For the text-containing cell, return its midpoint in [x, y] coordinate format. 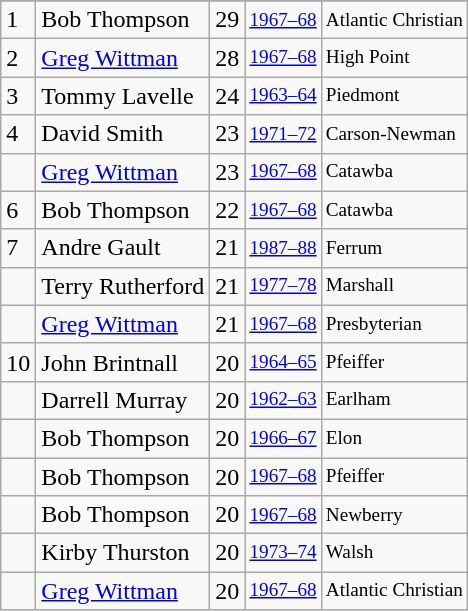
1977–78 [283, 286]
John Brintnall [123, 362]
Tommy Lavelle [123, 96]
Terry Rutherford [123, 286]
6 [18, 210]
22 [228, 210]
Darrell Murray [123, 400]
Kirby Thurston [123, 553]
Ferrum [394, 248]
4 [18, 134]
1964–65 [283, 362]
3 [18, 96]
1 [18, 20]
Piedmont [394, 96]
Marshall [394, 286]
1962–63 [283, 400]
1963–64 [283, 96]
1966–67 [283, 438]
Earlham [394, 400]
2 [18, 58]
Elon [394, 438]
Newberry [394, 515]
Andre Gault [123, 248]
7 [18, 248]
28 [228, 58]
Walsh [394, 553]
29 [228, 20]
1973–74 [283, 553]
1987–88 [283, 248]
High Point [394, 58]
Carson-Newman [394, 134]
David Smith [123, 134]
Presbyterian [394, 324]
10 [18, 362]
1971–72 [283, 134]
24 [228, 96]
